Pinpoint the cell where the given text exists, returning its [X, Y] midpoint coordinate. 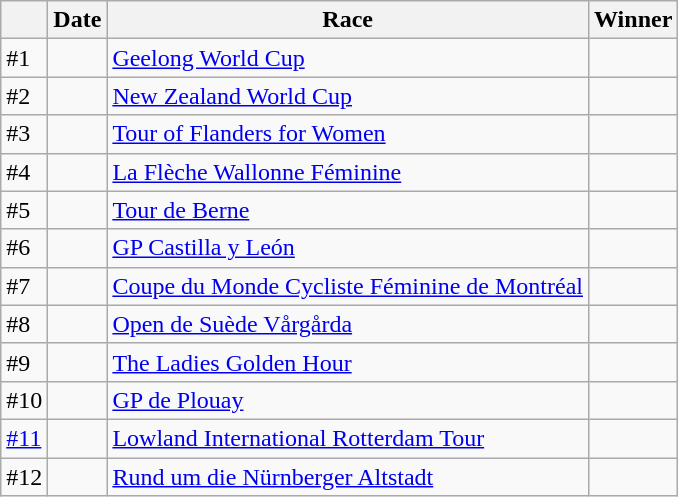
Rund um die Nürnberger Altstadt [348, 477]
Geelong World Cup [348, 58]
The Ladies Golden Hour [348, 362]
#7 [24, 286]
#5 [24, 210]
#10 [24, 400]
Coupe du Monde Cycliste Féminine de Montréal [348, 286]
#12 [24, 477]
Date [78, 20]
Tour of Flanders for Women [348, 134]
#9 [24, 362]
#2 [24, 96]
New Zealand World Cup [348, 96]
#4 [24, 172]
Open de Suède Vårgårda [348, 324]
Lowland International Rotterdam Tour [348, 438]
#6 [24, 248]
#3 [24, 134]
GP de Plouay [348, 400]
#8 [24, 324]
La Flèche Wallonne Féminine [348, 172]
Race [348, 20]
Winner [634, 20]
Tour de Berne [348, 210]
#11 [24, 438]
GP Castilla y León [348, 248]
#1 [24, 58]
